Determine the [X, Y] coordinate at the center of the cell enclosing the given text.  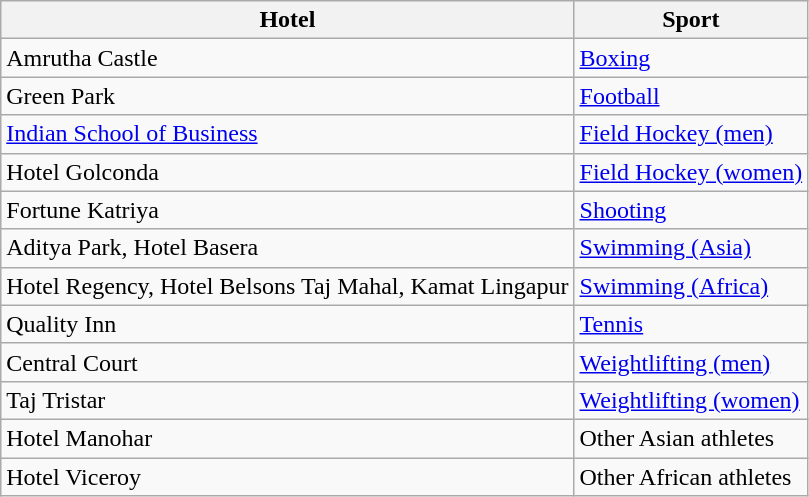
Shooting [691, 210]
Hotel Manohar [288, 438]
Green Park [288, 96]
Swimming (Africa) [691, 286]
Field Hockey (men) [691, 134]
Sport [691, 20]
Hotel Golconda [288, 172]
Fortune Katriya [288, 210]
Taj Tristar [288, 400]
Quality Inn [288, 324]
Aditya Park, Hotel Basera [288, 248]
Other Asian athletes [691, 438]
Central Court [288, 362]
Weightlifting (women) [691, 400]
Indian School of Business [288, 134]
Hotel Viceroy [288, 477]
Weightlifting (men) [691, 362]
Other African athletes [691, 477]
Boxing [691, 58]
Swimming (Asia) [691, 248]
Tennis [691, 324]
Football [691, 96]
Hotel [288, 20]
Amrutha Castle [288, 58]
Field Hockey (women) [691, 172]
Hotel Regency, Hotel Belsons Taj Mahal, Kamat Lingapur [288, 286]
